Detect which cell encompasses the target text, then output its (X, Y) center coordinate. 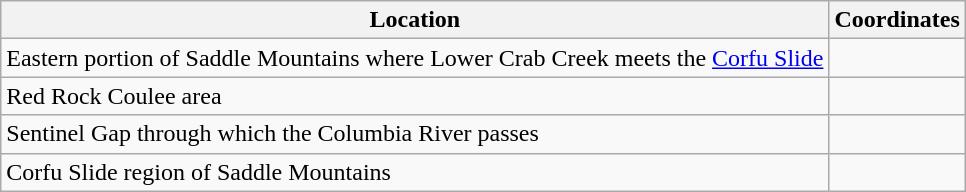
Eastern portion of Saddle Mountains where Lower Crab Creek meets the Corfu Slide (415, 58)
Coordinates (897, 20)
Sentinel Gap through which the Columbia River passes (415, 134)
Corfu Slide region of Saddle Mountains (415, 172)
Location (415, 20)
Red Rock Coulee area (415, 96)
